Locate the cell with the specified text and output its (x, y) center coordinate. 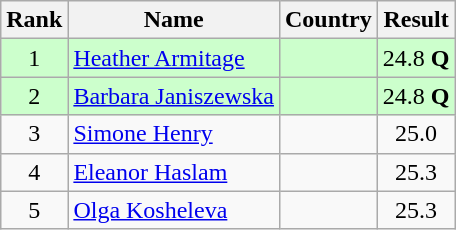
Result (416, 20)
25.0 (416, 134)
5 (34, 210)
Heather Armitage (174, 58)
Rank (34, 20)
4 (34, 172)
Simone Henry (174, 134)
Barbara Janiszewska (174, 96)
Country (328, 20)
Olga Kosheleva (174, 210)
Eleanor Haslam (174, 172)
1 (34, 58)
Name (174, 20)
3 (34, 134)
2 (34, 96)
